Return the [X, Y] coordinate for the center point of the cell that contains the specified text.  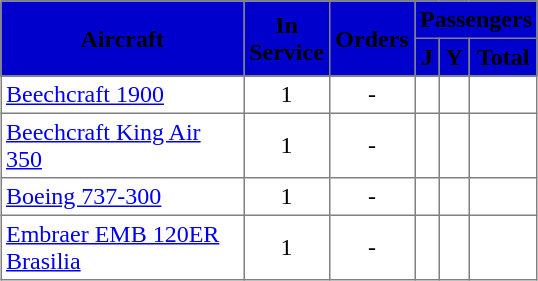
Passengers [476, 20]
Orders [372, 38]
Boeing 737-300 [122, 197]
In Service [287, 38]
J [427, 57]
Beechcraft 1900 [122, 95]
Aircraft [122, 38]
Embraer EMB 120ER Brasilia [122, 247]
Y [454, 57]
Total [503, 57]
Beechcraft King Air 350 [122, 145]
